From the cell containing the given text, extract its center point as (x, y) coordinate. 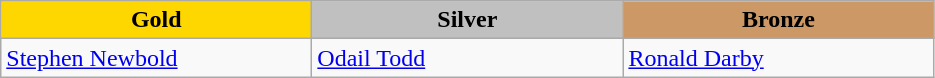
Bronze (778, 20)
Stephen Newbold (156, 58)
Gold (156, 20)
Ronald Darby (778, 58)
Odail Todd (468, 58)
Silver (468, 20)
